Identify which cell holds the provided text, then report its [x, y] central coordinate. 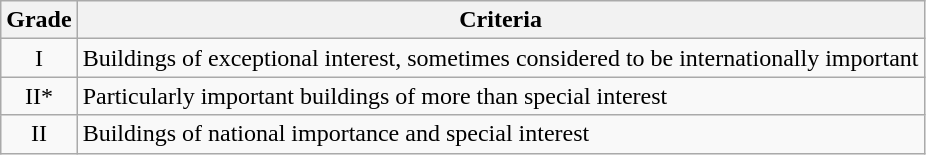
Criteria [500, 20]
II* [39, 96]
Particularly important buildings of more than special interest [500, 96]
I [39, 58]
Grade [39, 20]
Buildings of exceptional interest, sometimes considered to be internationally important [500, 58]
Buildings of national importance and special interest [500, 134]
II [39, 134]
